Provide the [X, Y] coordinate of the cell's center where the given text is located.  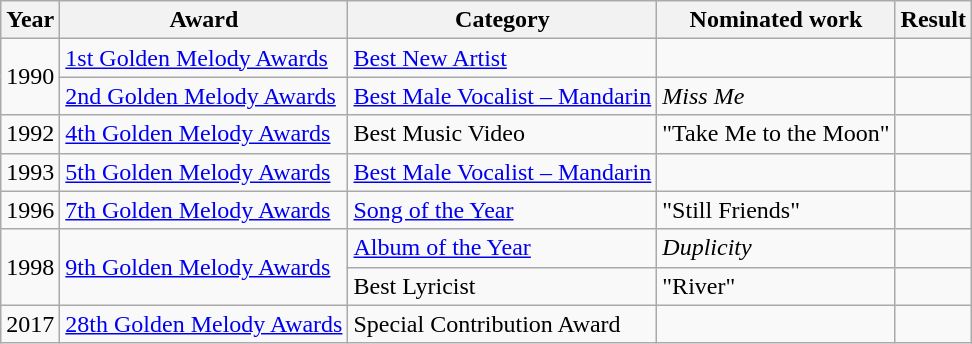
1990 [30, 77]
4th Golden Melody Awards [204, 134]
2nd Golden Melody Awards [204, 96]
Special Contribution Award [502, 324]
2017 [30, 324]
Nominated work [776, 20]
7th Golden Melody Awards [204, 210]
Song of the Year [502, 210]
1993 [30, 172]
1992 [30, 134]
Best Music Video [502, 134]
1998 [30, 267]
Duplicity [776, 248]
5th Golden Melody Awards [204, 172]
Album of the Year [502, 248]
Year [30, 20]
"Take Me to the Moon" [776, 134]
1st Golden Melody Awards [204, 58]
Miss Me [776, 96]
Best Lyricist [502, 286]
Award [204, 20]
Best New Artist [502, 58]
Category [502, 20]
28th Golden Melody Awards [204, 324]
9th Golden Melody Awards [204, 267]
"Still Friends" [776, 210]
Result [933, 20]
"River" [776, 286]
1996 [30, 210]
